Provide the [X, Y] coordinate of the cell's center where the given text is located.  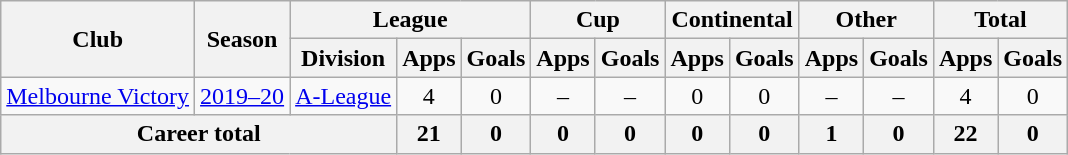
League [410, 20]
1 [831, 134]
Season [242, 39]
Club [98, 39]
2019–20 [242, 96]
Career total [199, 134]
A-League [344, 96]
Other [866, 20]
Melbourne Victory [98, 96]
22 [965, 134]
Total [1000, 20]
Cup [598, 20]
Division [344, 58]
21 [429, 134]
Continental [732, 20]
